Search for the cell housing the specified text and yield its (x, y) center coordinate. 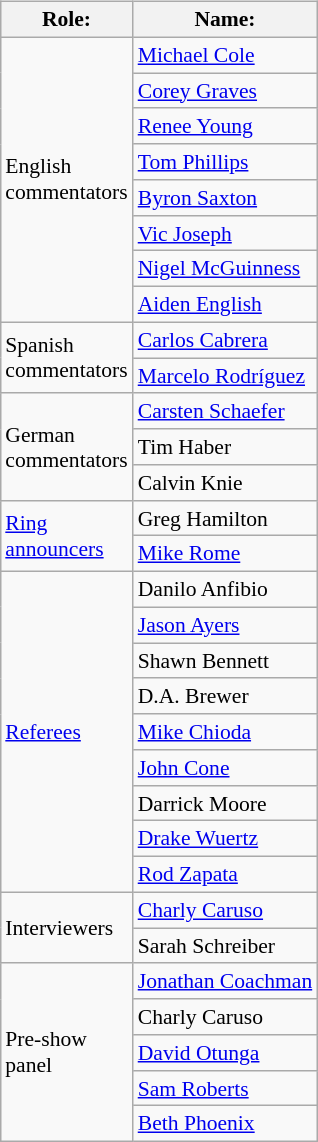
Tom Phillips (226, 162)
Carsten Schaefer (226, 411)
Interviewers (66, 928)
Darrick Moore (226, 803)
Shawn Bennett (226, 661)
Jason Ayers (226, 625)
Carlos Cabrera (226, 340)
D.A. Brewer (226, 696)
Ringannouncers (66, 536)
Vic Joseph (226, 233)
Sarah Schreiber (226, 946)
Renee Young (226, 126)
Aiden English (226, 305)
Drake Wuertz (226, 839)
Marcelo Rodríguez (226, 376)
Calvin Knie (226, 483)
Sam Roberts (226, 1088)
Jonathan Coachman (226, 981)
Nigel McGuinness (226, 269)
Byron Saxton (226, 198)
Mike Rome (226, 554)
Pre-showpanel (66, 1052)
Danilo Anfibio (226, 590)
Michael Cole (226, 55)
Beth Phoenix (226, 1124)
Name: (226, 20)
Rod Zapata (226, 875)
Role: (66, 20)
Englishcommentators (66, 180)
Corey Graves (226, 91)
Mike Chioda (226, 732)
David Otunga (226, 1053)
Spanishcommentators (66, 358)
Tim Haber (226, 447)
Germancommentators (66, 446)
Referees (66, 732)
John Cone (226, 768)
Greg Hamilton (226, 518)
